Capture the cell that displays the provided text and extract its [X, Y] central coordinate. 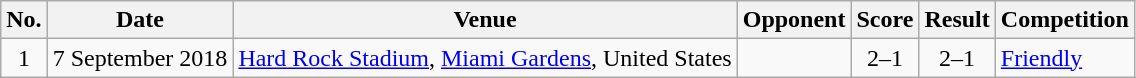
7 September 2018 [140, 58]
Friendly [1064, 58]
Score [885, 20]
Opponent [794, 20]
Result [957, 20]
Date [140, 20]
Venue [485, 20]
Hard Rock Stadium, Miami Gardens, United States [485, 58]
Competition [1064, 20]
1 [24, 58]
No. [24, 20]
